Identify which cell holds the provided text, then report its (X, Y) central coordinate. 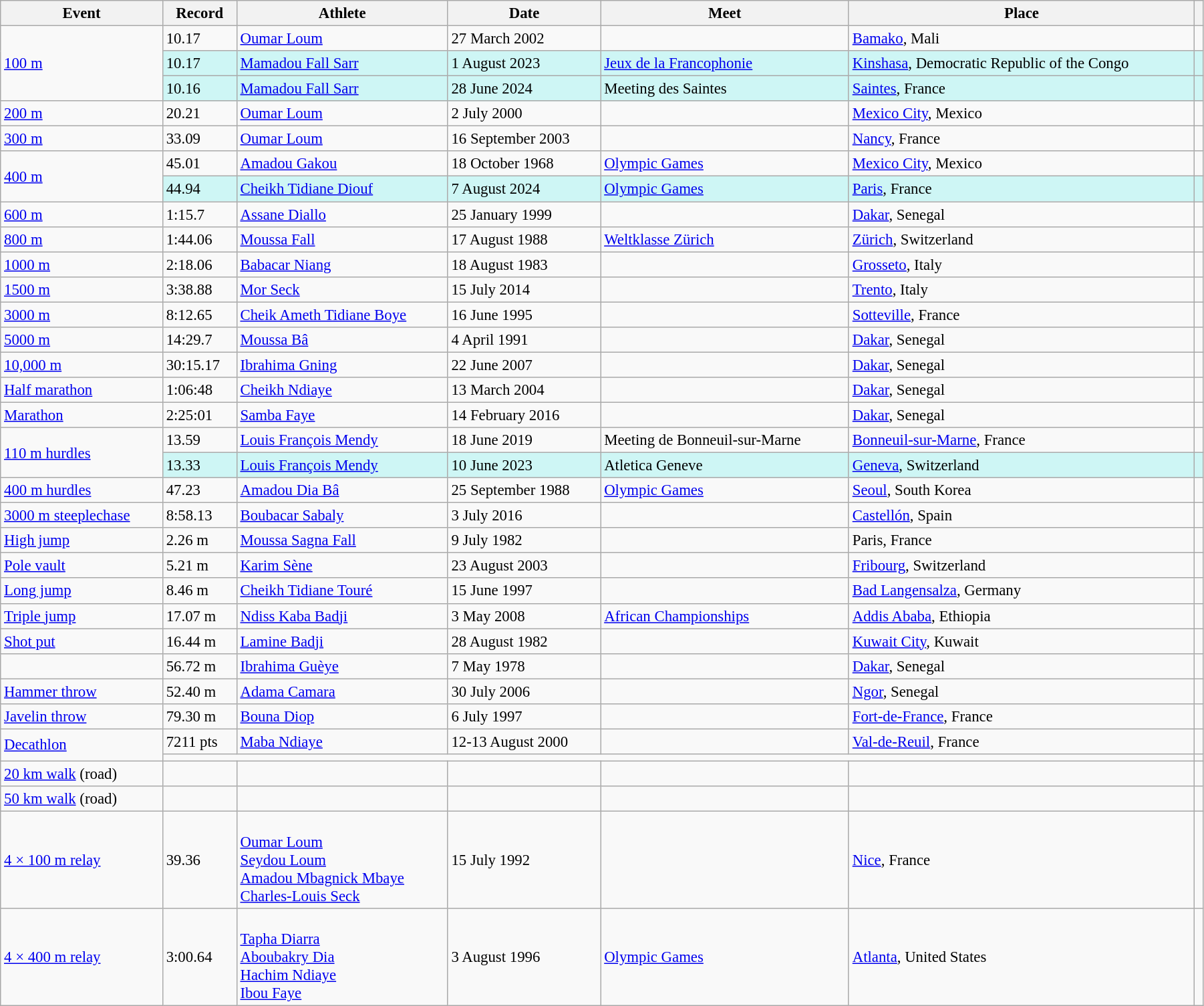
23 August 2003 (524, 566)
Samba Faye (342, 415)
10,000 m (82, 365)
300 m (82, 139)
18 October 1968 (524, 164)
African Championships (725, 616)
Karim Sène (342, 566)
6 July 1997 (524, 717)
5.21 m (199, 566)
Cheikh Ndiaye (342, 390)
Amadou Gakou (342, 164)
Triple jump (82, 616)
15 July 2014 (524, 289)
Seoul, South Korea (1021, 490)
25 September 1988 (524, 490)
Amadou Dia Bâ (342, 490)
Fort-de-France, France (1021, 717)
100 m (82, 64)
Saintes, France (1021, 89)
3 July 2016 (524, 516)
2:25:01 (199, 415)
Cheik Ameth Tidiane Boye (342, 315)
600 m (82, 214)
79.30 m (199, 717)
47.23 (199, 490)
200 m (82, 114)
Maba Ndiaye (342, 741)
27 March 2002 (524, 39)
45.01 (199, 164)
14 February 2016 (524, 415)
Marathon (82, 415)
3 May 2008 (524, 616)
High jump (82, 540)
22 June 2007 (524, 365)
Ibrahima Gning (342, 365)
1000 m (82, 265)
7 May 1978 (524, 666)
28 June 2024 (524, 89)
28 August 1982 (524, 641)
Kinshasa, Democratic Republic of the Congo (1021, 63)
3 August 1996 (524, 957)
Nancy, France (1021, 139)
10.16 (199, 89)
Ngor, Senegal (1021, 691)
Nice, France (1021, 860)
1500 m (82, 289)
Pole vault (82, 566)
Hammer throw (82, 691)
Mor Seck (342, 289)
Adama Camara (342, 691)
Assane Diallo (342, 214)
Ndiss Kaba Badji (342, 616)
Ibrahima Guèye (342, 666)
7 August 2024 (524, 189)
Half marathon (82, 390)
Bonneuil-sur-Marne, France (1021, 440)
15 July 1992 (524, 860)
1 August 2023 (524, 63)
Jeux de la Francophonie (725, 63)
Kuwait City, Kuwait (1021, 641)
Javelin throw (82, 717)
Moussa Sagna Fall (342, 540)
56.72 m (199, 666)
400 m (82, 176)
Bamako, Mali (1021, 39)
30:15.17 (199, 365)
13.59 (199, 440)
Sotteville, France (1021, 315)
8:12.65 (199, 315)
Athlete (342, 13)
13.33 (199, 466)
Record (199, 13)
Addis Ababa, Ethiopia (1021, 616)
30 July 2006 (524, 691)
50 km walk (road) (82, 799)
7211 pts (199, 741)
1:06:48 (199, 390)
1:44.06 (199, 239)
2 July 2000 (524, 114)
4 April 1991 (524, 340)
Cheikh Tidiane Touré (342, 591)
16 September 2003 (524, 139)
Grosseto, Italy (1021, 265)
9 July 1982 (524, 540)
3:38.88 (199, 289)
8:58.13 (199, 516)
Date (524, 13)
110 m hurdles (82, 453)
16.44 m (199, 641)
Lamine Badji (342, 641)
10 June 2023 (524, 466)
4 × 400 m relay (82, 957)
2:18.06 (199, 265)
Event (82, 13)
Zürich, Switzerland (1021, 239)
Boubacar Sabaly (342, 516)
Babacar Niang (342, 265)
15 June 1997 (524, 591)
3:00.64 (199, 957)
Cheikh Tidiane Diouf (342, 189)
Atlanta, United States (1021, 957)
5000 m (82, 340)
3000 m steeplechase (82, 516)
400 m hurdles (82, 490)
Geneva, Switzerland (1021, 466)
3000 m (82, 315)
Moussa Fall (342, 239)
33.09 (199, 139)
Oumar LoumSeydou LoumAmadou Mbagnick MbayeCharles-Louis Seck (342, 860)
Decathlon (82, 745)
4 × 100 m relay (82, 860)
18 June 2019 (524, 440)
Trento, Italy (1021, 289)
Bad Langensalza, Germany (1021, 591)
17.07 m (199, 616)
2.26 m (199, 540)
39.36 (199, 860)
Meeting de Bonneuil-sur-Marne (725, 440)
Meeting des Saintes (725, 89)
20.21 (199, 114)
800 m (82, 239)
Moussa Bâ (342, 340)
Val-de-Reuil, France (1021, 741)
12-13 August 2000 (524, 741)
18 August 1983 (524, 265)
Place (1021, 13)
25 January 1999 (524, 214)
20 km walk (road) (82, 774)
Fribourg, Switzerland (1021, 566)
8.46 m (199, 591)
14:29.7 (199, 340)
Bouna Diop (342, 717)
Meet (725, 13)
13 March 2004 (524, 390)
Long jump (82, 591)
1:15.7 (199, 214)
52.40 m (199, 691)
Tapha DiarraAboubakry DiaHachim NdiayeIbou Faye (342, 957)
17 August 1988 (524, 239)
Atletica Geneve (725, 466)
Shot put (82, 641)
Weltklasse Zürich (725, 239)
44.94 (199, 189)
Castellón, Spain (1021, 516)
16 June 1995 (524, 315)
